Provide the [X, Y] coordinate of the cell's center where the given text is located.  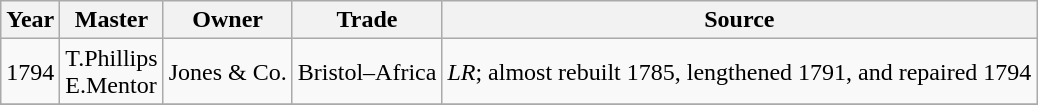
Owner [228, 20]
T.PhillipsE.Mentor [112, 72]
Master [112, 20]
LR; almost rebuilt 1785, lengthened 1791, and repaired 1794 [740, 72]
Jones & Co. [228, 72]
Source [740, 20]
Bristol–Africa [367, 72]
1794 [30, 72]
Trade [367, 20]
Year [30, 20]
